For the text-containing cell, return its midpoint in [X, Y] coordinate format. 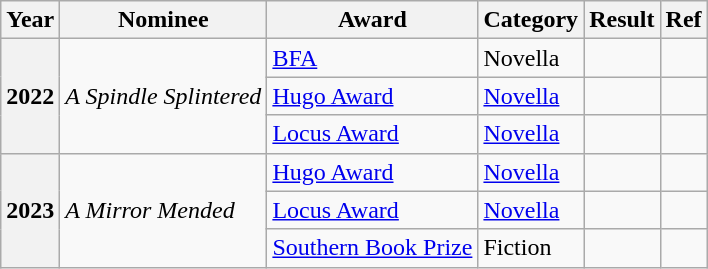
Category [531, 20]
Southern Book Prize [372, 248]
A Mirror Mended [164, 210]
Year [30, 20]
2022 [30, 96]
BFA [372, 58]
A Spindle Splintered [164, 96]
2023 [30, 210]
Result [622, 20]
Fiction [531, 248]
Award [372, 20]
Nominee [164, 20]
Ref [684, 20]
